Pinpoint the cell where the given text exists, returning its (x, y) midpoint coordinate. 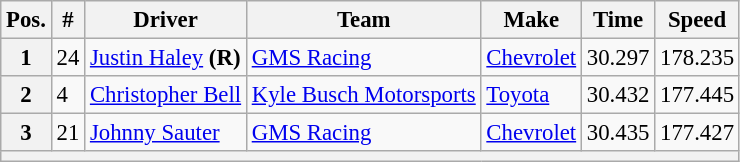
Kyle Busch Motorsports (364, 95)
Driver (166, 20)
2 (26, 95)
Team (364, 20)
24 (68, 58)
178.235 (698, 58)
30.297 (618, 58)
Time (618, 20)
Toyota (531, 95)
21 (68, 133)
Johnny Sauter (166, 133)
177.445 (698, 95)
30.432 (618, 95)
4 (68, 95)
1 (26, 58)
# (68, 20)
177.427 (698, 133)
3 (26, 133)
Justin Haley (R) (166, 58)
Make (531, 20)
Christopher Bell (166, 95)
30.435 (618, 133)
Pos. (26, 20)
Speed (698, 20)
